From the cell containing the given text, extract its center point as (X, Y) coordinate. 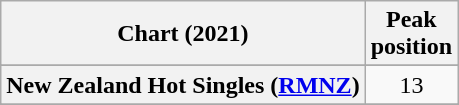
Peakposition (411, 34)
Chart (2021) (183, 34)
New Zealand Hot Singles (RMNZ) (183, 85)
13 (411, 85)
